Capture the cell that displays the provided text and extract its [X, Y] central coordinate. 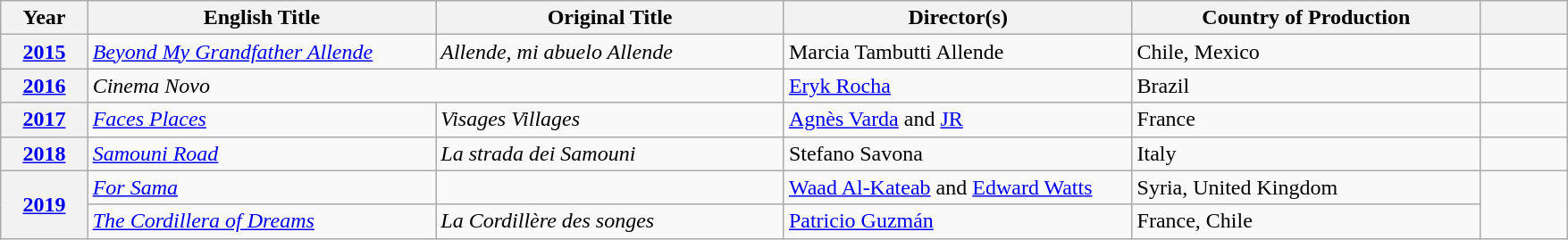
English Title [262, 18]
The Cordillera of Dreams [262, 221]
Marcia Tambutti Allende [958, 52]
Italy [1306, 153]
France [1306, 120]
2016 [45, 86]
Samouni Road [262, 153]
2019 [45, 204]
Original Title [610, 18]
Country of Production [1306, 18]
Director(s) [958, 18]
Year [45, 18]
Patricio Guzmán [958, 221]
Waad Al-Kateab and Edward Watts [958, 187]
2017 [45, 120]
Stefano Savona [958, 153]
France, Chile [1306, 221]
2015 [45, 52]
Faces Places [262, 120]
Beyond My Grandfather Allende [262, 52]
Agnès Varda and JR [958, 120]
La strada dei Samouni [610, 153]
Chile, Mexico [1306, 52]
2018 [45, 153]
For Sama [262, 187]
Brazil [1306, 86]
Visages Villages [610, 120]
Eryk Rocha [958, 86]
Syria, United Kingdom [1306, 187]
Cinema Novo [436, 86]
Allende, mi abuelo Allende [610, 52]
La Cordillère des songes [610, 221]
